Identify which cell holds the provided text, then report its (X, Y) central coordinate. 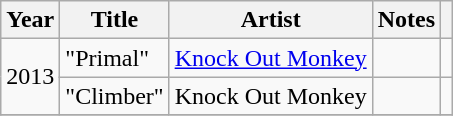
2013 (30, 77)
Notes (406, 20)
Artist (270, 20)
Year (30, 20)
"Climber" (114, 96)
Title (114, 20)
"Primal" (114, 58)
